Detect which cell encompasses the target text, then output its (X, Y) center coordinate. 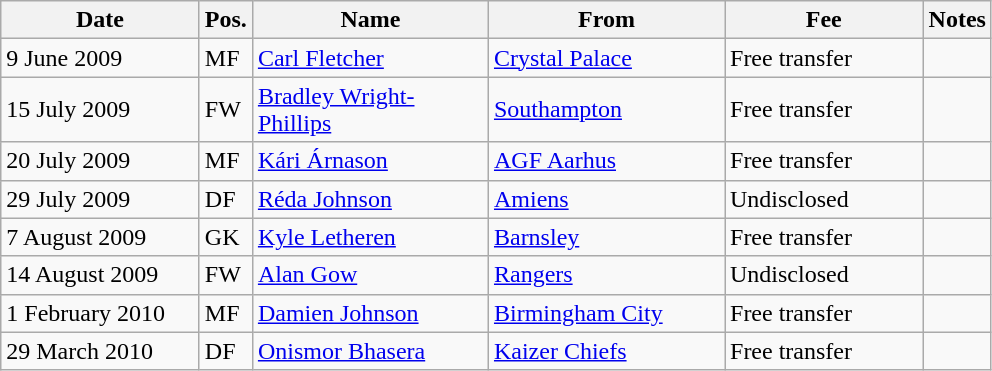
Rangers (606, 275)
Damien Johnson (370, 313)
9 June 2009 (100, 58)
Date (100, 20)
Carl Fletcher (370, 58)
Amiens (606, 199)
Southampton (606, 110)
Birmingham City (606, 313)
7 August 2009 (100, 237)
15 July 2009 (100, 110)
14 August 2009 (100, 275)
Kaizer Chiefs (606, 351)
20 July 2009 (100, 161)
Barnsley (606, 237)
Bradley Wright-Phillips (370, 110)
From (606, 20)
GK (226, 237)
Kyle Letheren (370, 237)
Pos. (226, 20)
Alan Gow (370, 275)
Fee (824, 20)
Kári Árnason (370, 161)
Name (370, 20)
Notes (957, 20)
Crystal Palace (606, 58)
29 July 2009 (100, 199)
Onismor Bhasera (370, 351)
29 March 2010 (100, 351)
AGF Aarhus (606, 161)
1 February 2010 (100, 313)
Réda Johnson (370, 199)
